Capture the cell that displays the provided text and extract its (X, Y) central coordinate. 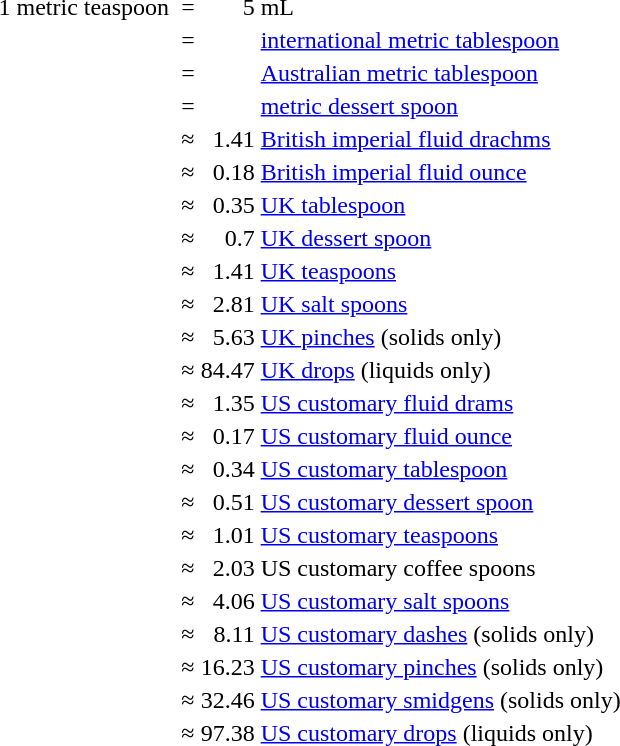
84.47 (228, 370)
16.23 (228, 667)
8.11 (228, 634)
4.06 (228, 601)
1.01 (228, 535)
0.35 (228, 205)
1.35 (228, 403)
2.03 (228, 568)
5.63 (228, 337)
0.51 (228, 502)
0.7 (228, 238)
32.46 (228, 700)
0.34 (228, 469)
0.18 (228, 172)
2.81 (228, 304)
0.17 (228, 436)
